Locate the cell with the specified text and output its [X, Y] center coordinate. 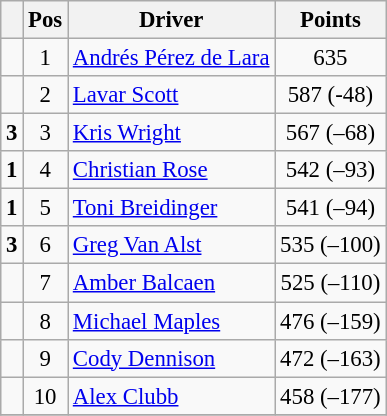
541 (–94) [330, 208]
Lavar Scott [172, 95]
Cody Dennison [172, 358]
Kris Wright [172, 133]
Greg Van Alst [172, 245]
Andrés Pérez de Lara [172, 58]
635 [330, 58]
525 (–110) [330, 283]
9 [46, 358]
Driver [172, 20]
10 [46, 396]
Points [330, 20]
567 (–68) [330, 133]
6 [46, 245]
Christian Rose [172, 170]
Toni Breidinger [172, 208]
Michael Maples [172, 321]
472 (–163) [330, 358]
2 [46, 95]
5 [46, 208]
458 (–177) [330, 396]
535 (–100) [330, 245]
8 [46, 321]
Amber Balcaen [172, 283]
4 [46, 170]
587 (-48) [330, 95]
Alex Clubb [172, 396]
Pos [46, 20]
542 (–93) [330, 170]
476 (–159) [330, 321]
7 [46, 283]
